Output the [X, Y] coordinate of the center of the cell containing the given text.  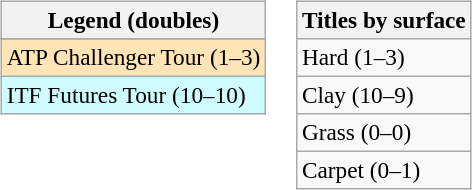
Carpet (0–1) [384, 171]
Grass (0–0) [384, 133]
Legend (doubles) [133, 20]
Hard (1–3) [384, 57]
Clay (10–9) [384, 95]
ATP Challenger Tour (1–3) [133, 57]
Titles by surface [384, 20]
ITF Futures Tour (10–10) [133, 95]
